Capture the cell that displays the provided text and extract its [x, y] central coordinate. 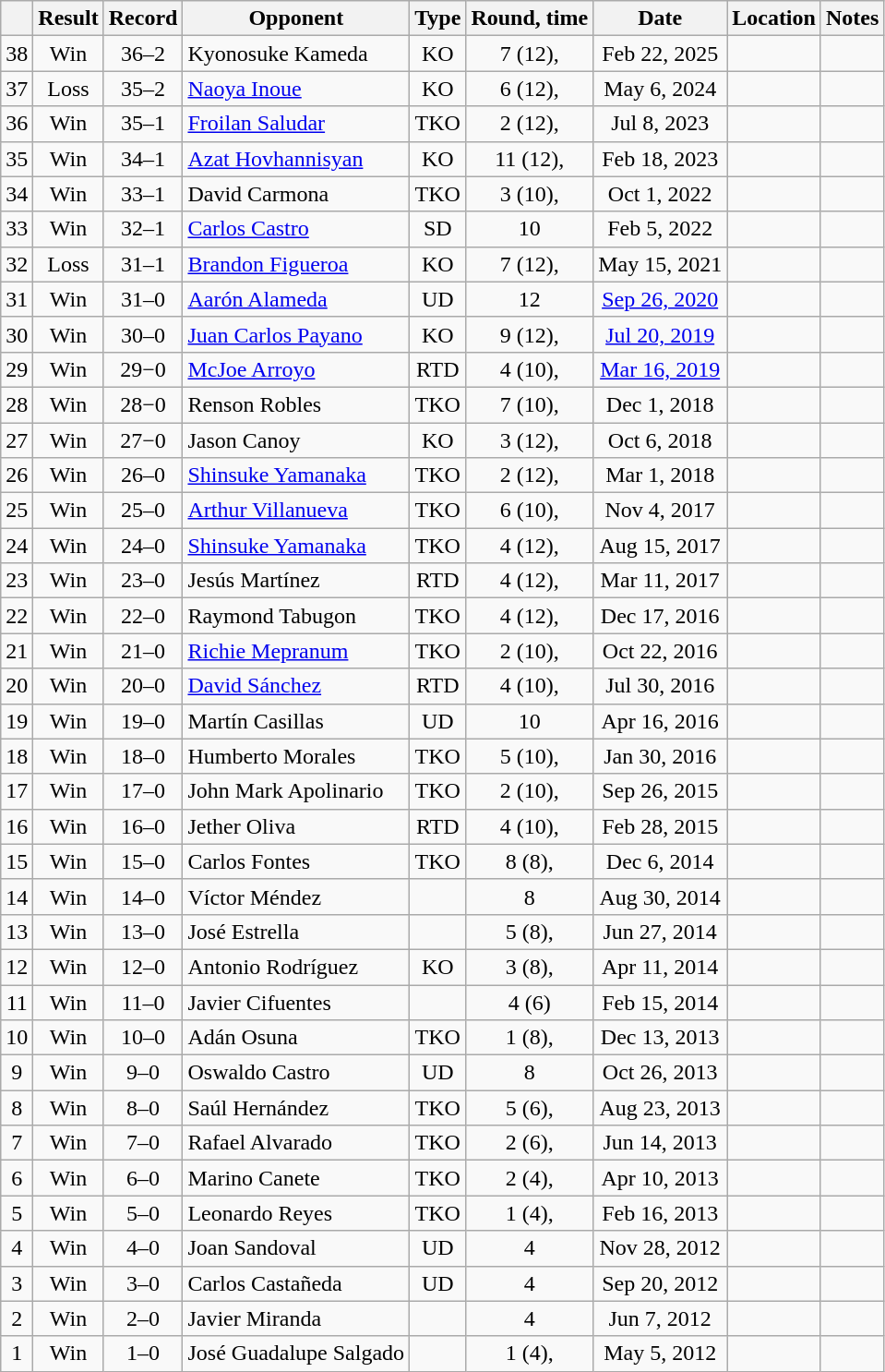
Dec 17, 2016 [661, 616]
5 (8), [530, 932]
2–0 [143, 1318]
Renson Robles [296, 404]
25 [17, 511]
31–1 [143, 264]
David Carmona [296, 194]
Feb 5, 2022 [661, 229]
Record [143, 18]
Type [437, 18]
34–1 [143, 159]
Location [774, 18]
8 (8), [530, 861]
Apr 16, 2016 [661, 721]
26 [17, 475]
2 [17, 1318]
9 [17, 1073]
20 [17, 686]
Javier Miranda [296, 1318]
22–0 [143, 616]
35–2 [143, 89]
Marino Canete [296, 1178]
Jun 27, 2014 [661, 932]
22 [17, 616]
Oct 22, 2016 [661, 651]
36–2 [143, 54]
Jul 30, 2016 [661, 686]
1 (8), [530, 1038]
Jether Oliva [296, 826]
Jun 7, 2012 [661, 1318]
Aug 30, 2014 [661, 897]
5 (6), [530, 1108]
8–0 [143, 1108]
5–0 [143, 1213]
Naoya Inoue [296, 89]
Sep 26, 2015 [661, 791]
Mar 16, 2019 [661, 369]
4–0 [143, 1248]
2 (6), [530, 1143]
13–0 [143, 932]
Nov 4, 2017 [661, 511]
Dec 13, 2013 [661, 1038]
3 (8), [530, 967]
May 5, 2012 [661, 1354]
John Mark Apolinario [296, 791]
18 [17, 756]
31–0 [143, 299]
Feb 28, 2015 [661, 826]
Antonio Rodríguez [296, 967]
1 [17, 1354]
Raymond Tabugon [296, 616]
Jul 20, 2019 [661, 334]
1–0 [143, 1354]
36 [17, 124]
23–0 [143, 581]
Dec 6, 2014 [661, 861]
McJoe Arroyo [296, 369]
14–0 [143, 897]
15–0 [143, 861]
Mar 1, 2018 [661, 475]
17–0 [143, 791]
3 (10), [530, 194]
Opponent [296, 18]
Rafael Alvarado [296, 1143]
Carlos Castro [296, 229]
Oswaldo Castro [296, 1073]
33 [17, 229]
6 (12), [530, 89]
Feb 18, 2023 [661, 159]
27−0 [143, 440]
3–0 [143, 1283]
Aug 15, 2017 [661, 546]
Nov 28, 2012 [661, 1248]
5 [17, 1213]
Jason Canoy [296, 440]
20–0 [143, 686]
Joan Sandoval [296, 1248]
34 [17, 194]
Arthur Villanueva [296, 511]
Feb 22, 2025 [661, 54]
Sep 26, 2020 [661, 299]
Sep 20, 2012 [661, 1283]
30–0 [143, 334]
Carlos Castañeda [296, 1283]
Saúl Hernández [296, 1108]
Result [68, 18]
Jun 14, 2013 [661, 1143]
Juan Carlos Payano [296, 334]
5 (10), [530, 756]
19 [17, 721]
7 [17, 1143]
Aug 23, 2013 [661, 1108]
10–0 [143, 1038]
29−0 [143, 369]
29 [17, 369]
Oct 6, 2018 [661, 440]
23 [17, 581]
21 [17, 651]
Leonardo Reyes [296, 1213]
Oct 1, 2022 [661, 194]
11–0 [143, 1002]
Jul 8, 2023 [661, 124]
31 [17, 299]
9–0 [143, 1073]
15 [17, 861]
7–0 [143, 1143]
Jesús Martínez [296, 581]
Jan 30, 2016 [661, 756]
6 (10), [530, 511]
Kyonosuke Kameda [296, 54]
SD [437, 229]
Dec 1, 2018 [661, 404]
32 [17, 264]
David Sánchez [296, 686]
May 6, 2024 [661, 89]
Feb 16, 2013 [661, 1213]
16–0 [143, 826]
33–1 [143, 194]
28 [17, 404]
9 (12), [530, 334]
Apr 11, 2014 [661, 967]
21–0 [143, 651]
Apr 10, 2013 [661, 1178]
Martín Casillas [296, 721]
27 [17, 440]
25–0 [143, 511]
18–0 [143, 756]
35 [17, 159]
38 [17, 54]
26–0 [143, 475]
14 [17, 897]
Aarón Alameda [296, 299]
Mar 11, 2017 [661, 581]
Javier Cifuentes [296, 1002]
Notes [852, 18]
José Guadalupe Salgado [296, 1354]
37 [17, 89]
Round, time [530, 18]
19–0 [143, 721]
30 [17, 334]
Adán Osuna [296, 1038]
Humberto Morales [296, 756]
2 (4), [530, 1178]
Oct 26, 2013 [661, 1073]
May 15, 2021 [661, 264]
Azat Hovhannisyan [296, 159]
32–1 [143, 229]
11 (12), [530, 159]
16 [17, 826]
24–0 [143, 546]
Brandon Figueroa [296, 264]
35–1 [143, 124]
Froilan Saludar [296, 124]
11 [17, 1002]
3 (12), [530, 440]
12–0 [143, 967]
José Estrella [296, 932]
Richie Mepranum [296, 651]
6 [17, 1178]
Víctor Méndez [296, 897]
24 [17, 546]
13 [17, 932]
28−0 [143, 404]
3 [17, 1283]
Date [661, 18]
17 [17, 791]
Carlos Fontes [296, 861]
4 (6) [530, 1002]
7 (10), [530, 404]
6–0 [143, 1178]
Feb 15, 2014 [661, 1002]
